Return the (x, y) coordinate for the center point of the cell that contains the specified text.  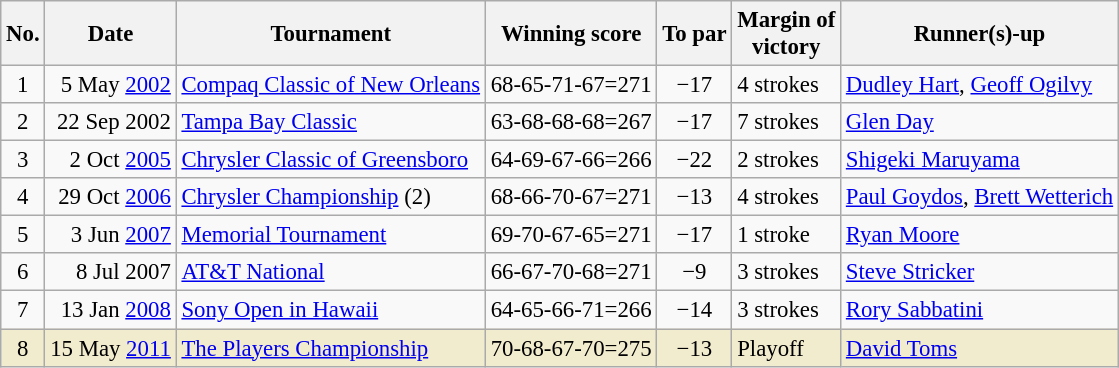
AT&T National (330, 273)
Tampa Bay Classic (330, 122)
4 (23, 197)
Margin ofvictory (786, 34)
3 Jun 2007 (110, 235)
Chrysler Championship (2) (330, 197)
13 Jan 2008 (110, 310)
66-67-70-68=271 (571, 273)
David Toms (980, 348)
15 May 2011 (110, 348)
69-70-67-65=271 (571, 235)
2 (23, 122)
5 May 2002 (110, 85)
6 (23, 273)
70-68-67-70=275 (571, 348)
To par (694, 34)
−14 (694, 310)
Playoff (786, 348)
8 Jul 2007 (110, 273)
Compaq Classic of New Orleans (330, 85)
Glen Day (980, 122)
29 Oct 2006 (110, 197)
Shigeki Maruyama (980, 160)
Memorial Tournament (330, 235)
Winning score (571, 34)
Rory Sabbatini (980, 310)
Tournament (330, 34)
1 (23, 85)
No. (23, 34)
64-69-67-66=266 (571, 160)
2 Oct 2005 (110, 160)
22 Sep 2002 (110, 122)
Sony Open in Hawaii (330, 310)
68-65-71-67=271 (571, 85)
3 (23, 160)
−9 (694, 273)
63-68-68-68=267 (571, 122)
Date (110, 34)
Paul Goydos, Brett Wetterich (980, 197)
Steve Stricker (980, 273)
Runner(s)-up (980, 34)
7 strokes (786, 122)
8 (23, 348)
Chrysler Classic of Greensboro (330, 160)
1 stroke (786, 235)
Dudley Hart, Geoff Ogilvy (980, 85)
Ryan Moore (980, 235)
7 (23, 310)
68-66-70-67=271 (571, 197)
5 (23, 235)
64-65-66-71=266 (571, 310)
−22 (694, 160)
2 strokes (786, 160)
The Players Championship (330, 348)
